Detect which cell encompasses the target text, then output its (x, y) center coordinate. 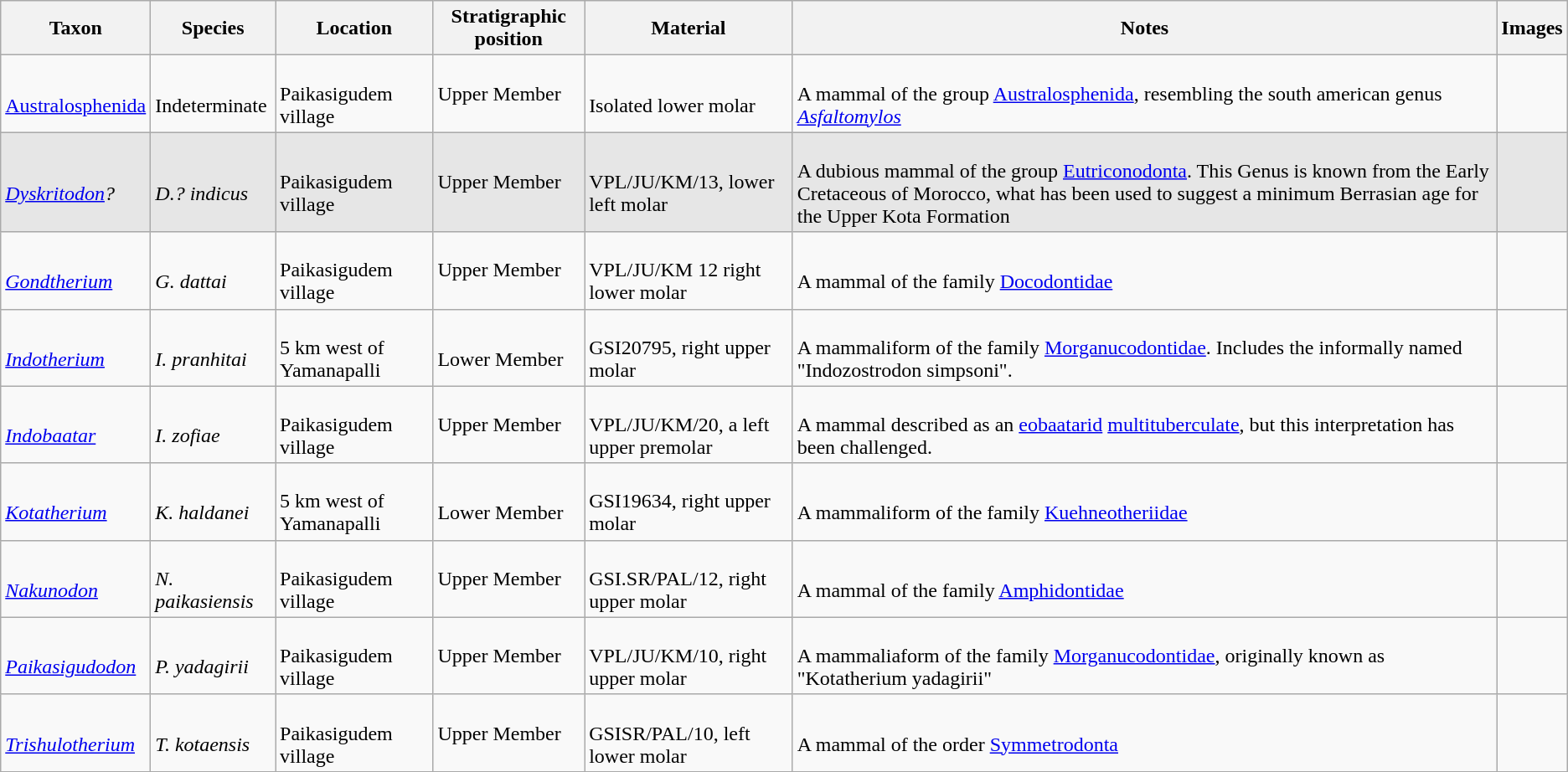
I. zofiae (213, 425)
A mammal of the family Docodontidae (1144, 270)
T. kotaensis (213, 733)
A mammal described as an eobaatarid multituberculate, but this interpretation has been challenged. (1144, 425)
Material (689, 28)
I. pranhitai (213, 347)
VPL/JU/KM/20, a left upper premolar (689, 425)
Taxon (75, 28)
A mammaliaform of the family Morganucodontidae, originally known as "Kotatherium yadagirii" (1144, 656)
GSISR/PAL/10, left lower molar (689, 733)
D.? indicus (213, 183)
Trishulotherium (75, 733)
N. paikasiensis (213, 579)
VPL/JU/KM/10, right upper molar (689, 656)
A mammaliform of the family Morganucodontidae. Includes the informally named "Indozostrodon simpsoni". (1144, 347)
A mammal of the group Australosphenida, resembling the south american genus Asfaltomylos (1144, 94)
Australosphenida (75, 94)
Location (354, 28)
A mammaliform of the family Kuehneotheriidae (1144, 502)
Dyskritodon? (75, 183)
GSI19634, right upper molar (689, 502)
Species (213, 28)
VPL/JU/KM/13, lower left molar (689, 183)
Indotherium (75, 347)
Paikasigudodon (75, 656)
G. dattai (213, 270)
Nakunodon (75, 579)
Notes (1144, 28)
Indeterminate (213, 94)
A mammal of the family Amphidontidae (1144, 579)
Isolated lower molar (689, 94)
Images (1532, 28)
Stratigraphic position (509, 28)
Kotatherium (75, 502)
GSI.SR/PAL/12, right upper molar (689, 579)
Gondtherium (75, 270)
Indobaatar (75, 425)
GSI20795, right upper molar (689, 347)
K. haldanei (213, 502)
P. yadagirii (213, 656)
A mammal of the order Symmetrodonta (1144, 733)
VPL/JU/KM 12 right lower molar (689, 270)
